Extract the [X, Y] coordinate from the center of the cell holding the provided text.  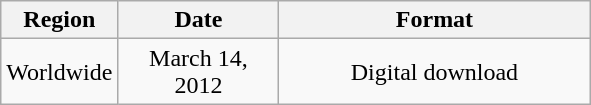
Format [434, 20]
Worldwide [60, 72]
Date [198, 20]
Region [60, 20]
March 14, 2012 [198, 72]
Digital download [434, 72]
